Search for the cell housing the specified text and yield its (x, y) center coordinate. 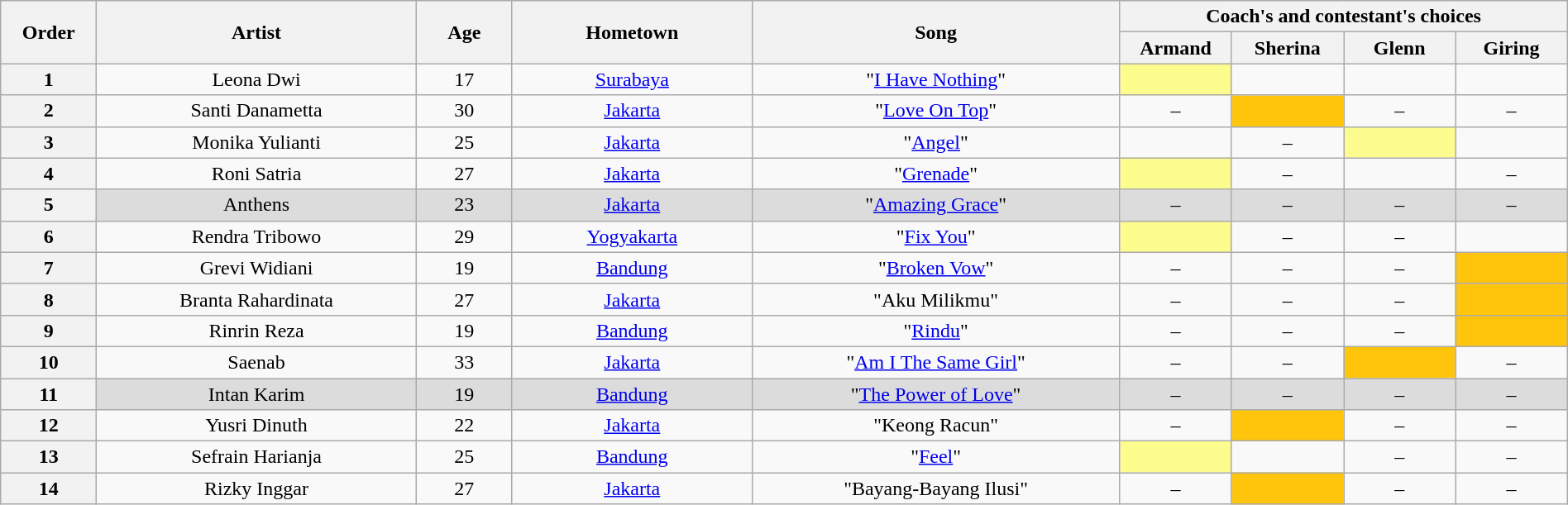
Surabaya (632, 79)
"The Power of Love" (936, 394)
Anthens (256, 205)
33 (464, 362)
Coach's and contestant's choices (1343, 17)
17 (464, 79)
Roni Satria (256, 174)
"Keong Racun" (936, 426)
Monika Yulianti (256, 142)
Yusri Dinuth (256, 426)
Grevi Widiani (256, 268)
29 (464, 236)
Rizky Inggar (256, 488)
6 (49, 236)
3 (49, 142)
1 (49, 79)
"I Have Nothing" (936, 79)
23 (464, 205)
9 (49, 331)
5 (49, 205)
"Amazing Grace" (936, 205)
10 (49, 362)
Armand (1176, 48)
Rendra Tribowo (256, 236)
13 (49, 457)
12 (49, 426)
22 (464, 426)
Branta Rahardinata (256, 299)
14 (49, 488)
Glenn (1399, 48)
"Am I The Same Girl" (936, 362)
"Bayang-Bayang Ilusi" (936, 488)
"Broken Vow" (936, 268)
Giring (1512, 48)
7 (49, 268)
8 (49, 299)
Saenab (256, 362)
"Grenade" (936, 174)
Leona Dwi (256, 79)
Sherina (1287, 48)
Age (464, 32)
"Fix You" (936, 236)
30 (464, 111)
Sefrain Harianja (256, 457)
Rinrin Reza (256, 331)
2 (49, 111)
Song (936, 32)
"Feel" (936, 457)
"Love On Top" (936, 111)
Hometown (632, 32)
Yogyakarta (632, 236)
11 (49, 394)
"Aku Milikmu" (936, 299)
Santi Danametta (256, 111)
Artist (256, 32)
Intan Karim (256, 394)
"Angel" (936, 142)
"Rindu" (936, 331)
Order (49, 32)
4 (49, 174)
